Identify which cell holds the provided text, then report its [x, y] central coordinate. 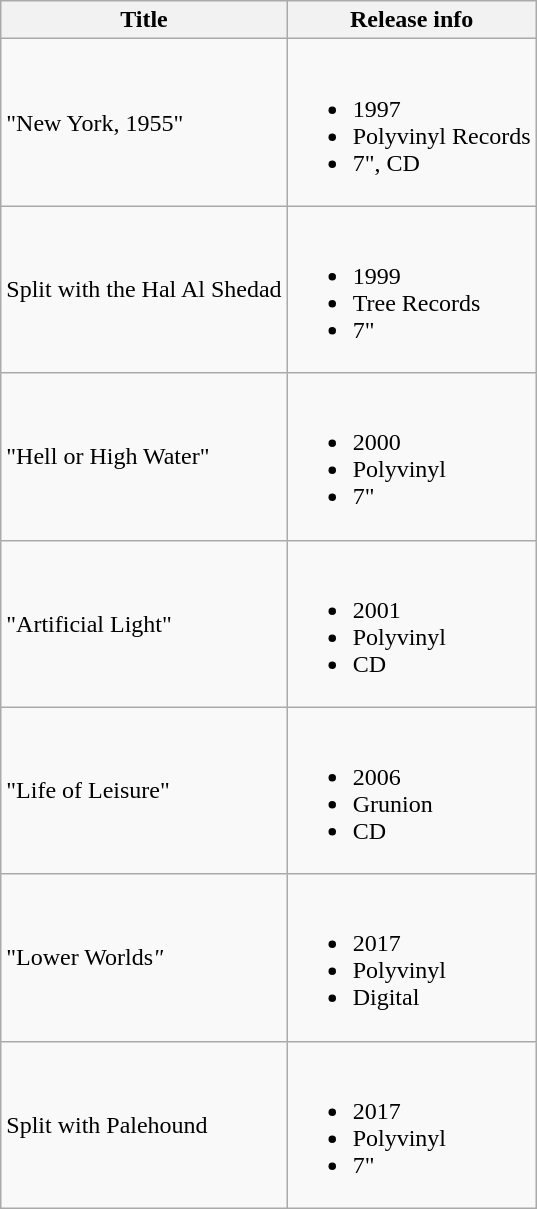
"Artificial Light" [144, 624]
2000Polyvinyl7" [412, 456]
Split with Palehound [144, 1124]
1999Tree Records7" [412, 290]
"New York, 1955" [144, 122]
"Lower Worlds" [144, 958]
2006GrunionCD [412, 790]
2017Polyvinyl7" [412, 1124]
2001PolyvinylCD [412, 624]
2017PolyvinylDigital [412, 958]
1997Polyvinyl Records7", CD [412, 122]
Split with the Hal Al Shedad [144, 290]
"Life of Leisure" [144, 790]
Title [144, 20]
"Hell or High Water" [144, 456]
Release info [412, 20]
